Capture the cell that displays the provided text and extract its [x, y] central coordinate. 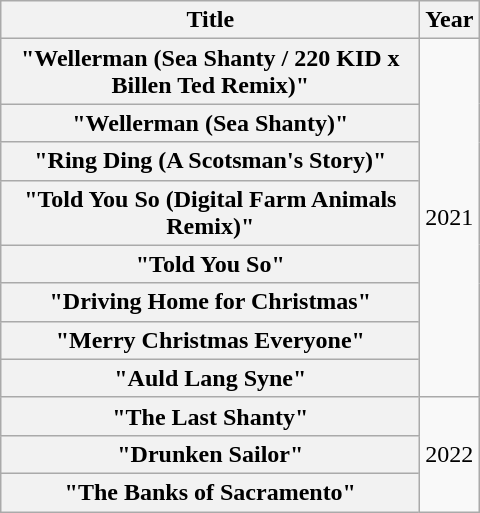
"The Banks of Sacramento" [210, 492]
"Driving Home for Christmas" [210, 302]
"Told You So (Digital Farm Animals Remix)" [210, 212]
"Auld Lang Syne" [210, 378]
"Drunken Sailor" [210, 454]
2021 [450, 218]
Year [450, 20]
"Ring Ding (A Scotsman's Story)" [210, 161]
"Merry Christmas Everyone" [210, 340]
Title [210, 20]
"Wellerman (Sea Shanty)" [210, 123]
2022 [450, 454]
"Told You So" [210, 264]
"The Last Shanty" [210, 416]
"Wellerman (Sea Shanty / 220 KID x Billen Ted Remix)" [210, 72]
